Search for the cell housing the specified text and yield its (x, y) center coordinate. 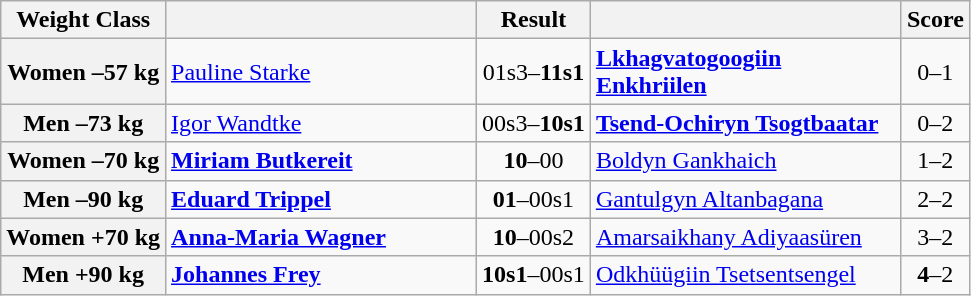
1–2 (935, 161)
10s1–00s1 (534, 275)
10–00 (534, 161)
Result (534, 20)
Pauline Starke (322, 72)
Lkhagvatogoogiin Enkhriilen (746, 72)
10–00s2 (534, 237)
0–1 (935, 72)
01–00s1 (534, 199)
Amarsaikhany Adiyaasüren (746, 237)
Miriam Butkereit (322, 161)
Igor Wandtke (322, 123)
Tsend-Ochiryn Tsogtbaatar (746, 123)
0–2 (935, 123)
3–2 (935, 237)
Boldyn Gankhaich (746, 161)
Anna-Maria Wagner (322, 237)
Women +70 kg (84, 237)
Men –73 kg (84, 123)
00s3–10s1 (534, 123)
Women –70 kg (84, 161)
Johannes Frey (322, 275)
Odkhüügiin Tsetsentsengel (746, 275)
Men –90 kg (84, 199)
Gantulgyn Altanbagana (746, 199)
Women –57 kg (84, 72)
Weight Class (84, 20)
01s3–11s1 (534, 72)
Eduard Trippel (322, 199)
Men +90 kg (84, 275)
2–2 (935, 199)
Score (935, 20)
4–2 (935, 275)
